Detect which cell encompasses the target text, then output its (X, Y) center coordinate. 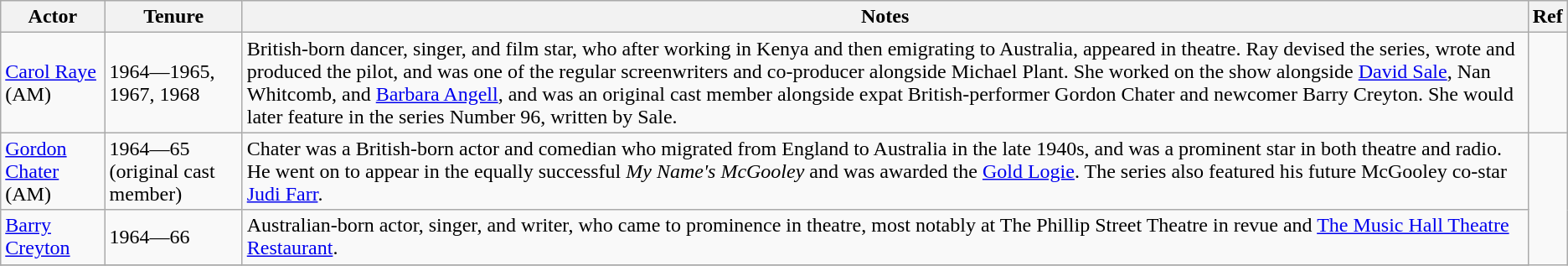
1964—66 (173, 237)
Gordon Chater (AM) (53, 171)
Ref (1548, 17)
1964—1965, 1967, 1968 (173, 82)
Notes (885, 17)
Barry Creyton (53, 237)
Carol Raye (AM) (53, 82)
1964—65 (original cast member) (173, 171)
Actor (53, 17)
Tenure (173, 17)
